Identify which cell holds the provided text, then report its [X, Y] central coordinate. 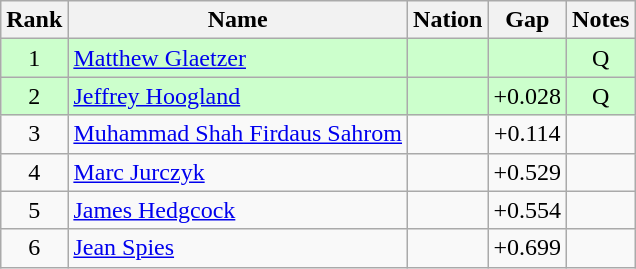
Gap [528, 20]
Matthew Glaetzer [238, 58]
+0.699 [528, 248]
Marc Jurczyk [238, 172]
+0.554 [528, 210]
2 [34, 96]
1 [34, 58]
5 [34, 210]
Muhammad Shah Firdaus Sahrom [238, 134]
+0.114 [528, 134]
Nation [448, 20]
+0.028 [528, 96]
Jean Spies [238, 248]
4 [34, 172]
Notes [601, 20]
Jeffrey Hoogland [238, 96]
Rank [34, 20]
3 [34, 134]
Name [238, 20]
+0.529 [528, 172]
James Hedgcock [238, 210]
6 [34, 248]
